Pinpoint the cell where the given text exists, returning its [X, Y] midpoint coordinate. 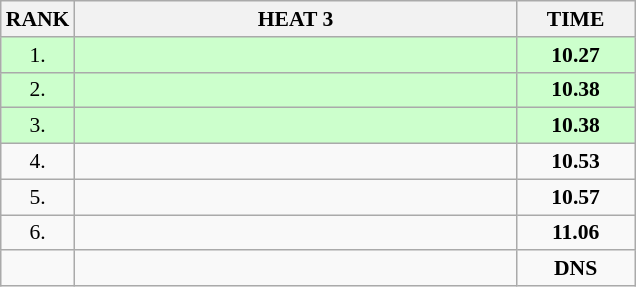
1. [38, 55]
11.06 [576, 233]
HEAT 3 [295, 19]
3. [38, 126]
10.53 [576, 162]
DNS [576, 269]
TIME [576, 19]
6. [38, 233]
4. [38, 162]
10.27 [576, 55]
RANK [38, 19]
5. [38, 197]
2. [38, 90]
10.57 [576, 197]
